Capture the cell that displays the provided text and extract its (X, Y) central coordinate. 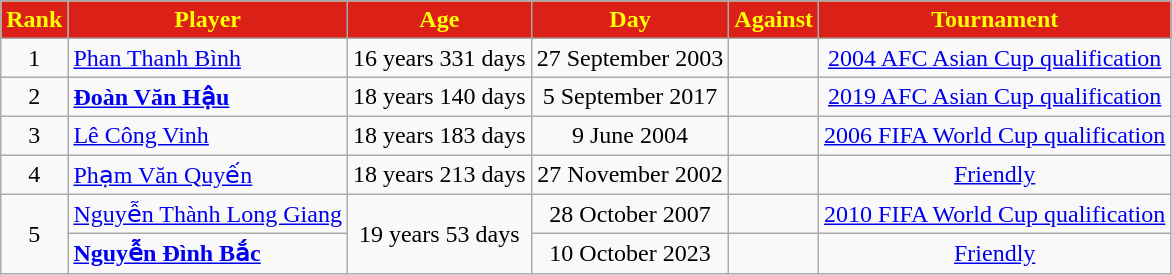
27 November 2002 (630, 174)
18 years 183 days (439, 135)
Player (208, 20)
Nguyễn Thành Long Giang (208, 214)
Phạm Văn Quyến (208, 174)
28 October 2007 (630, 214)
Tournament (995, 20)
Day (630, 20)
19 years 53 days (439, 234)
Phan Thanh Bình (208, 58)
2010 FIFA World Cup qualification (995, 214)
9 June 2004 (630, 135)
Lê Công Vinh (208, 135)
1 (34, 58)
2004 AFC Asian Cup qualification (995, 58)
18 years 140 days (439, 97)
4 (34, 174)
Đoàn Văn Hậu (208, 97)
5 (34, 234)
10 October 2023 (630, 254)
Against (774, 20)
27 September 2003 (630, 58)
2 (34, 97)
Age (439, 20)
16 years 331 days (439, 58)
5 September 2017 (630, 97)
3 (34, 135)
Nguyễn Đình Bắc (208, 254)
18 years 213 days (439, 174)
Rank (34, 20)
2006 FIFA World Cup qualification (995, 135)
2019 AFC Asian Cup qualification (995, 97)
